Extract the [x, y] coordinate from the center of the cell holding the provided text.  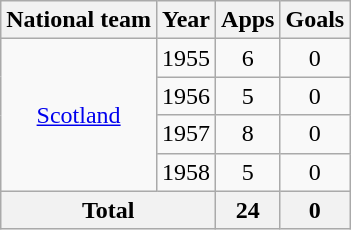
1955 [186, 58]
1956 [186, 96]
Total [108, 210]
6 [248, 58]
Scotland [79, 115]
24 [248, 210]
1958 [186, 172]
8 [248, 134]
Year [186, 20]
1957 [186, 134]
Apps [248, 20]
Goals [315, 20]
National team [79, 20]
